From the cell containing the given text, extract its center point as (X, Y) coordinate. 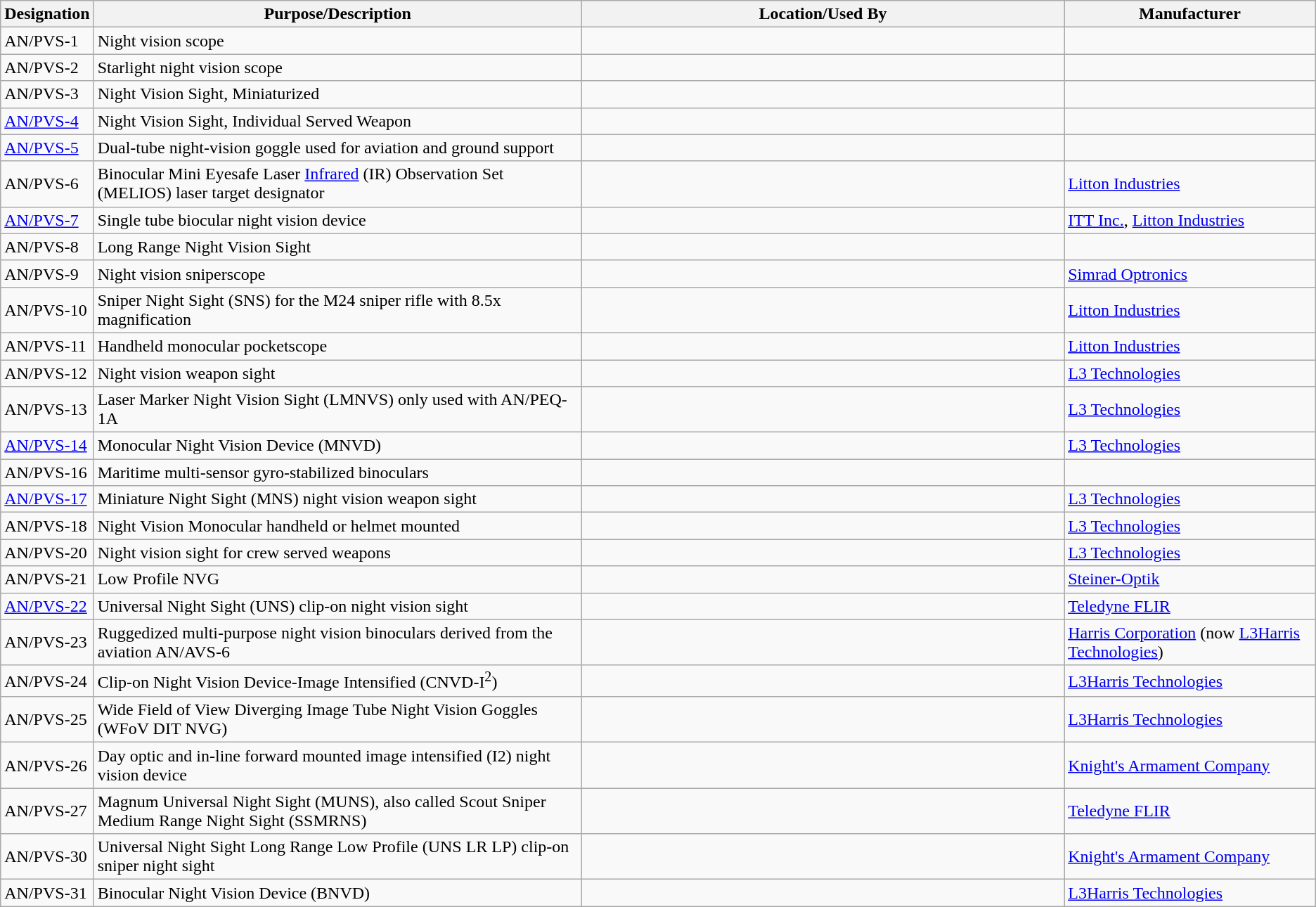
Steiner-Optik (1190, 579)
Night vision sight for crew served weapons (337, 553)
Manufacturer (1190, 14)
Clip-on Night Vision Device-Image Intensified (CNVD-I2) (337, 681)
AN/PVS-30 (47, 856)
AN/PVS-5 (47, 148)
Monocular Night Vision Device (MNVD) (337, 446)
Handheld monocular pocketscope (337, 346)
AN/PVS-21 (47, 579)
AN/PVS-26 (47, 765)
AN/PVS-14 (47, 446)
Night vision sniperscope (337, 274)
Universal Night Sight (UNS) clip-on night vision sight (337, 606)
Long Range Night Vision Sight (337, 247)
AN/PVS-17 (47, 499)
AN/PVS-13 (47, 409)
ITT Inc., Litton Industries (1190, 220)
AN/PVS-9 (47, 274)
Universal Night Sight Long Range Low Profile (UNS LR LP) clip-on sniper night sight (337, 856)
Night Vision Sight, Individual Served Weapon (337, 121)
Magnum Universal Night Sight (MUNS), also called Scout Sniper Medium Range Night Sight (SSMRNS) (337, 811)
Binocular Mini Eyesafe Laser Infrared (IR) Observation Set (MELIOS) laser target designator (337, 184)
Maritime multi-sensor gyro-stabilized binoculars (337, 472)
AN/PVS-3 (47, 94)
Sniper Night Sight (SNS) for the M24 sniper rifle with 8.5x magnification (337, 309)
AN/PVS-1 (47, 41)
Low Profile NVG (337, 579)
Harris Corporation (now L3Harris Technologies) (1190, 643)
AN/PVS-12 (47, 373)
Night vision weapon sight (337, 373)
AN/PVS-16 (47, 472)
Single tube biocular night vision device (337, 220)
AN/PVS-7 (47, 220)
Dual-tube night-vision goggle used for aviation and ground support (337, 148)
AN/PVS-20 (47, 553)
Night Vision Monocular handheld or helmet mounted (337, 526)
AN/PVS-2 (47, 67)
AN/PVS-10 (47, 309)
Ruggedized multi-purpose night vision binoculars derived from the aviation AN/AVS-6 (337, 643)
AN/PVS-11 (47, 346)
AN/PVS-23 (47, 643)
AN/PVS-4 (47, 121)
Laser Marker Night Vision Sight (LMNVS) only used with AN/PEQ-1A (337, 409)
Location/Used By (822, 14)
AN/PVS-6 (47, 184)
AN/PVS-31 (47, 893)
Miniature Night Sight (MNS) night vision weapon sight (337, 499)
Day optic and in-line forward mounted image intensified (I2) night vision device (337, 765)
Night Vision Sight, Miniaturized (337, 94)
Starlight night vision scope (337, 67)
AN/PVS-25 (47, 720)
Wide Field of View Diverging Image Tube Night Vision Goggles (WFoV DIT NVG) (337, 720)
AN/PVS-18 (47, 526)
AN/PVS-8 (47, 247)
AN/PVS-24 (47, 681)
Simrad Optronics (1190, 274)
Night vision scope (337, 41)
AN/PVS-27 (47, 811)
Purpose/Description (337, 14)
Designation (47, 14)
AN/PVS-22 (47, 606)
Binocular Night Vision Device (BNVD) (337, 893)
